Identify which cell holds the provided text, then report its (x, y) central coordinate. 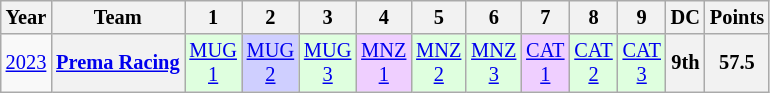
Prema Racing (118, 63)
1 (212, 17)
3 (328, 17)
MNZ1 (384, 63)
Team (118, 17)
MNZ2 (438, 63)
9 (642, 17)
MUG3 (328, 63)
MNZ3 (494, 63)
CAT3 (642, 63)
7 (545, 17)
8 (593, 17)
2 (270, 17)
Year (26, 17)
MUG1 (212, 63)
MUG2 (270, 63)
4 (384, 17)
CAT2 (593, 63)
Points (737, 17)
DC (686, 17)
57.5 (737, 63)
9th (686, 63)
CAT1 (545, 63)
5 (438, 17)
6 (494, 17)
2023 (26, 63)
